Scan for the cell matching the given text and deliver its (x, y) coordinate at center. 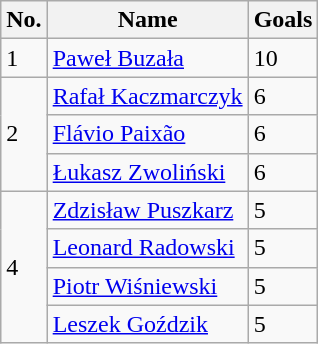
Flávio Paixão (148, 134)
Łukasz Zwoliński (148, 172)
Name (148, 20)
Rafał Kaczmarczyk (148, 96)
2 (24, 134)
1 (24, 58)
Leonard Radowski (148, 248)
Goals (283, 20)
4 (24, 267)
Leszek Goździk (148, 324)
10 (283, 58)
Zdzisław Puszkarz (148, 210)
No. (24, 20)
Piotr Wiśniewski (148, 286)
Paweł Buzała (148, 58)
